Find where the given text appears and provide that cell's center as [X, Y] coordinate. 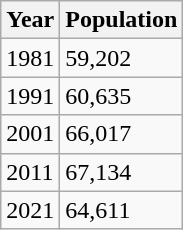
Year [30, 20]
2011 [30, 172]
59,202 [122, 58]
64,611 [122, 210]
2021 [30, 210]
67,134 [122, 172]
1981 [30, 58]
Population [122, 20]
2001 [30, 134]
66,017 [122, 134]
1991 [30, 96]
60,635 [122, 96]
